Capture the cell that displays the provided text and extract its [x, y] central coordinate. 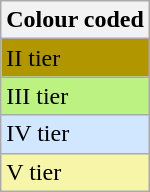
IV tier [76, 134]
II tier [76, 58]
III tier [76, 96]
Colour coded [76, 20]
V tier [76, 172]
